Capture the cell that displays the provided text and extract its (x, y) central coordinate. 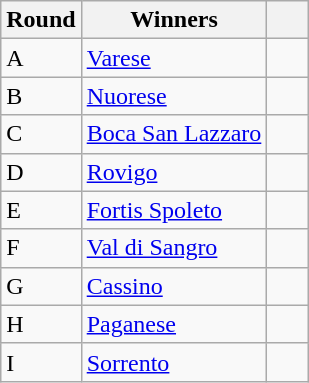
A (41, 58)
G (41, 286)
Winners (174, 20)
Boca San Lazzaro (174, 134)
Val di Sangro (174, 248)
Varese (174, 58)
C (41, 134)
Rovigo (174, 172)
Cassino (174, 286)
H (41, 324)
Nuorese (174, 96)
Sorrento (174, 362)
Fortis Spoleto (174, 210)
Round (41, 20)
F (41, 248)
Paganese (174, 324)
E (41, 210)
I (41, 362)
B (41, 96)
D (41, 172)
